Find where the given text appears and provide that cell's center as (x, y) coordinate. 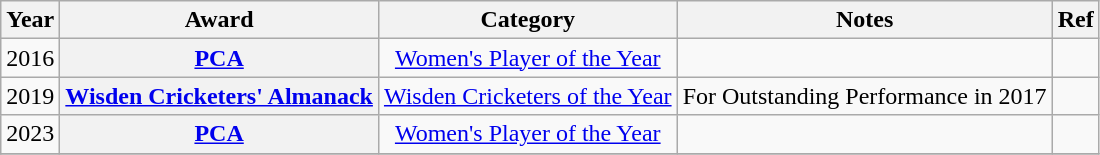
Category (528, 20)
2019 (30, 96)
Year (30, 20)
2023 (30, 134)
Wisden Cricketers' Almanack (220, 96)
Wisden Cricketers of the Year (528, 96)
Award (220, 20)
Ref (1076, 20)
2016 (30, 58)
For Outstanding Performance in 2017 (864, 96)
Notes (864, 20)
